Determine the [X, Y] coordinate at the center of the cell enclosing the given text.  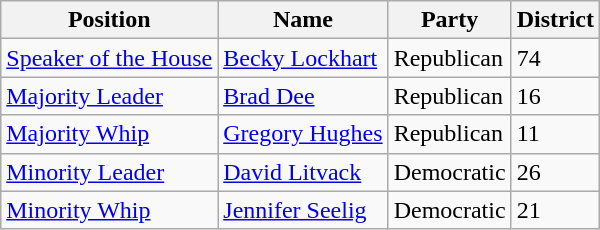
21 [555, 210]
26 [555, 172]
Majority Leader [110, 96]
David Litvack [303, 172]
Becky Lockhart [303, 58]
Jennifer Seelig [303, 210]
16 [555, 96]
Majority Whip [110, 134]
Position [110, 20]
Name [303, 20]
District [555, 20]
Minority Leader [110, 172]
11 [555, 134]
Minority Whip [110, 210]
Party [450, 20]
Brad Dee [303, 96]
74 [555, 58]
Speaker of the House [110, 58]
Gregory Hughes [303, 134]
